Output the [x, y] coordinate of the center of the cell containing the given text.  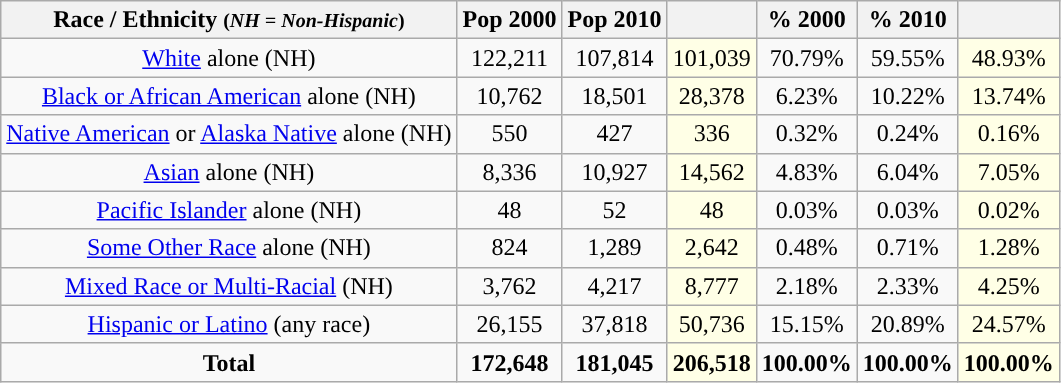
0.71% [908, 248]
White alone (NH) [229, 58]
20.89% [908, 324]
37,818 [614, 324]
Black or African American alone (NH) [229, 96]
1.28% [1008, 248]
1,289 [614, 248]
336 [712, 134]
48.93% [1008, 58]
Total [229, 362]
59.55% [908, 58]
Pop 2010 [614, 20]
10,762 [510, 96]
% 2000 [806, 20]
24.57% [1008, 324]
181,045 [614, 362]
6.23% [806, 96]
18,501 [614, 96]
70.79% [806, 58]
550 [510, 134]
101,039 [712, 58]
28,378 [712, 96]
4,217 [614, 286]
50,736 [712, 324]
107,814 [614, 58]
2.18% [806, 286]
52 [614, 210]
% 2010 [908, 20]
Pop 2000 [510, 20]
2.33% [908, 286]
172,648 [510, 362]
7.05% [1008, 172]
Some Other Race alone (NH) [229, 248]
Native American or Alaska Native alone (NH) [229, 134]
Asian alone (NH) [229, 172]
427 [614, 134]
122,211 [510, 58]
0.16% [1008, 134]
4.25% [1008, 286]
4.83% [806, 172]
206,518 [712, 362]
0.24% [908, 134]
0.32% [806, 134]
26,155 [510, 324]
824 [510, 248]
Race / Ethnicity (NH = Non-Hispanic) [229, 20]
0.48% [806, 248]
2,642 [712, 248]
8,777 [712, 286]
15.15% [806, 324]
3,762 [510, 286]
0.02% [1008, 210]
10.22% [908, 96]
Pacific Islander alone (NH) [229, 210]
6.04% [908, 172]
Hispanic or Latino (any race) [229, 324]
8,336 [510, 172]
Mixed Race or Multi-Racial (NH) [229, 286]
10,927 [614, 172]
14,562 [712, 172]
13.74% [1008, 96]
